Identify which cell holds the provided text, then report its (X, Y) central coordinate. 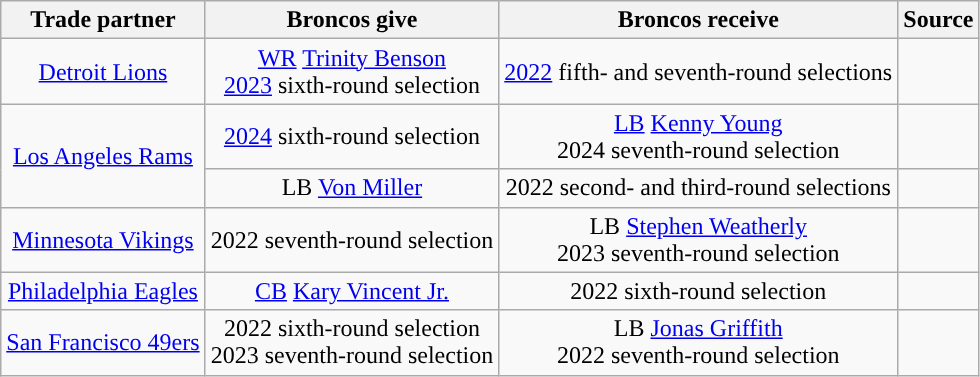
Broncos receive (698, 20)
CB Kary Vincent Jr. (352, 291)
San Francisco 49ers (103, 342)
Philadelphia Eagles (103, 291)
2022 second- and third-round selections (698, 188)
WR Trinity Benson2023 sixth-round selection (352, 72)
LB Von Miller (352, 188)
LB Jonas Griffith2022 seventh-round selection (698, 342)
2024 sixth-round selection (352, 136)
2022 sixth-round selection (698, 291)
2022 sixth-round selection2023 seventh-round selection (352, 342)
Minnesota Vikings (103, 240)
Los Angeles Rams (103, 156)
2022 fifth- and seventh-round selections (698, 72)
LB Kenny Young2024 seventh-round selection (698, 136)
2022 seventh-round selection (352, 240)
Broncos give (352, 20)
Source (938, 20)
LB Stephen Weatherly2023 seventh-round selection (698, 240)
Trade partner (103, 20)
Detroit Lions (103, 72)
